Find where the given text appears and provide that cell's center as (X, Y) coordinate. 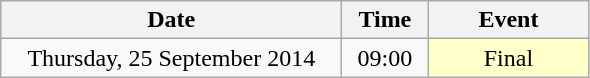
Thursday, 25 September 2014 (172, 58)
Date (172, 20)
09:00 (385, 58)
Final (508, 58)
Event (508, 20)
Time (385, 20)
